Return the [X, Y] coordinate for the center point of the cell that contains the specified text.  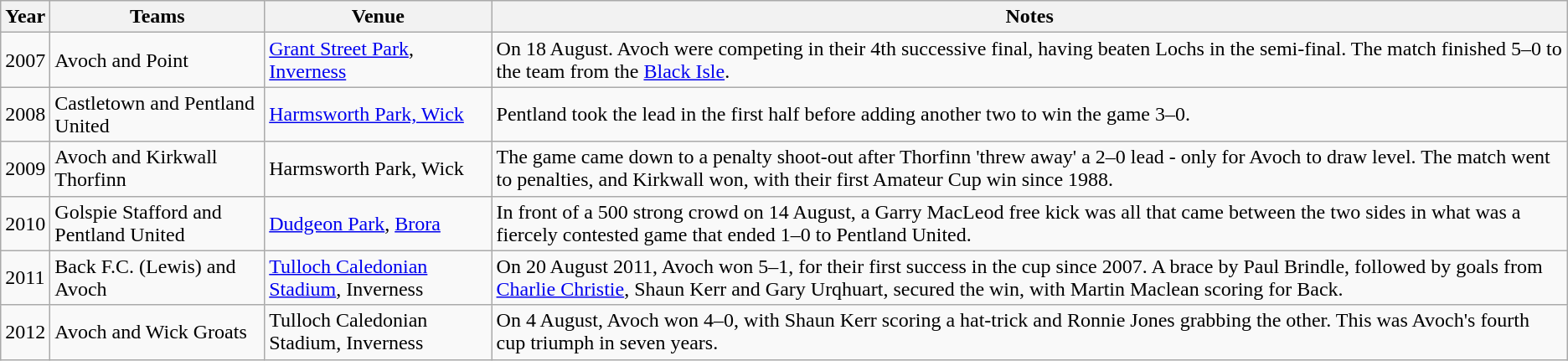
2010 [25, 223]
Avoch and Kirkwall Thorfinn [157, 169]
Castletown and Pentland United [157, 114]
2009 [25, 169]
Notes [1029, 17]
Back F.C. (Lewis) and Avoch [157, 278]
Teams [157, 17]
2012 [25, 332]
2007 [25, 60]
Avoch and Point [157, 60]
Venue [379, 17]
2008 [25, 114]
Golspie Stafford and Pentland United [157, 223]
Grant Street Park, Inverness [379, 60]
2011 [25, 278]
Avoch and Wick Groats [157, 332]
Year [25, 17]
Pentland took the lead in the first half before adding another two to win the game 3–0. [1029, 114]
Dudgeon Park, Brora [379, 223]
